Identify which cell holds the provided text, then report its (x, y) central coordinate. 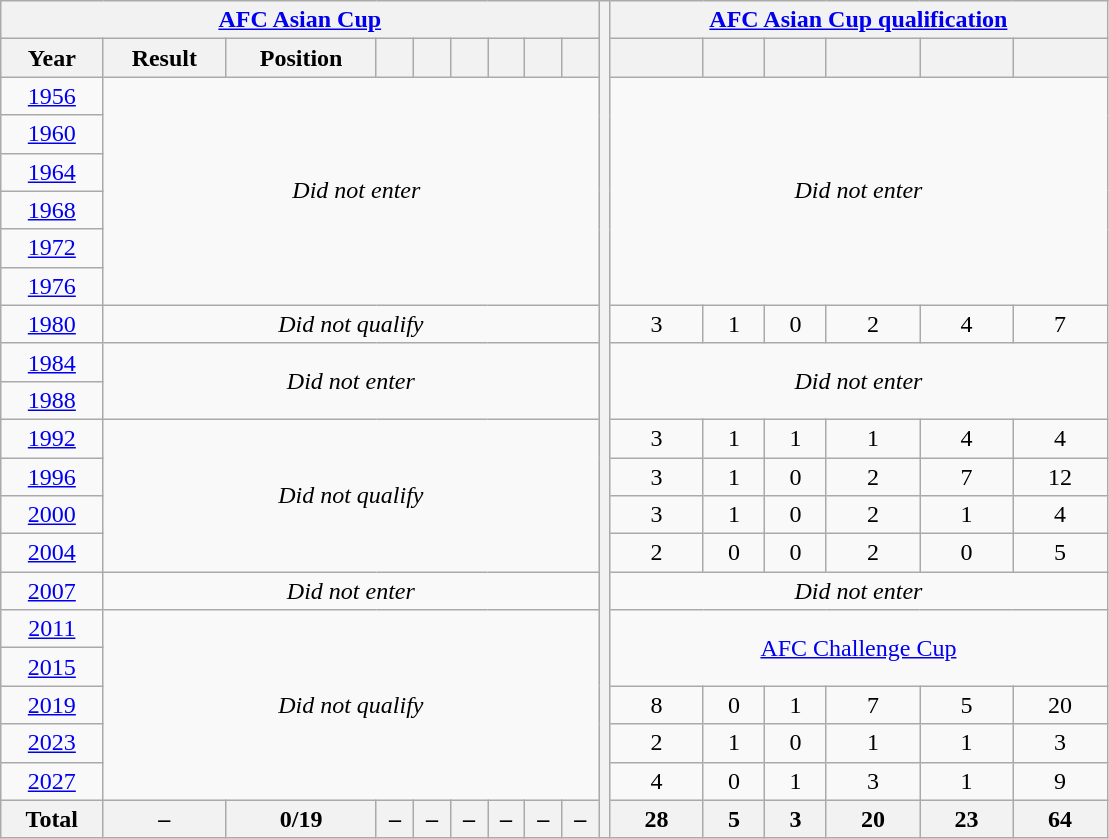
1972 (52, 248)
23 (966, 819)
2004 (52, 553)
12 (1060, 477)
Total (52, 819)
2011 (52, 629)
1992 (52, 438)
1996 (52, 477)
8 (656, 705)
2019 (52, 705)
64 (1060, 819)
28 (656, 819)
1980 (52, 324)
1968 (52, 210)
2007 (52, 591)
1960 (52, 134)
AFC Asian Cup (300, 20)
9 (1060, 781)
2027 (52, 781)
Year (52, 58)
Result (164, 58)
1984 (52, 362)
Position (302, 58)
2015 (52, 667)
0/19 (302, 819)
2023 (52, 743)
AFC Asian Cup qualification (858, 20)
1964 (52, 172)
1988 (52, 400)
2000 (52, 515)
1956 (52, 96)
1976 (52, 286)
AFC Challenge Cup (858, 648)
